Return the [x, y] coordinate for the center point of the cell that contains the specified text.  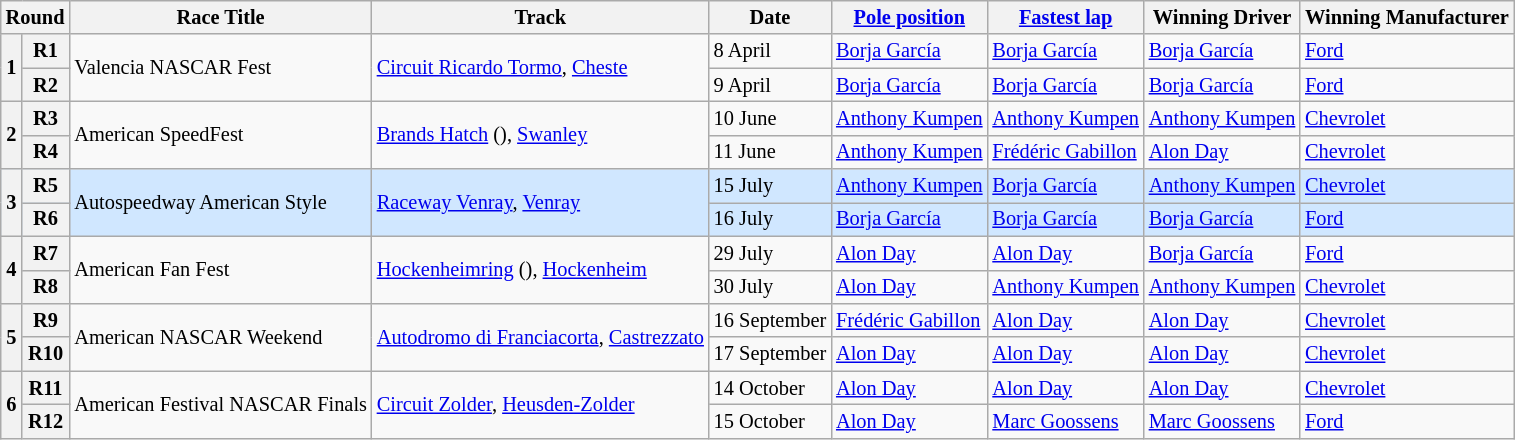
R4 [46, 152]
R5 [46, 186]
14 October [770, 388]
17 September [770, 354]
10 June [770, 118]
American Fan Fest [220, 270]
R10 [46, 354]
American SpeedFest [220, 134]
Circuit Zolder, Heusden-Zolder [540, 404]
30 July [770, 287]
16 July [770, 219]
Track [540, 17]
Circuit Ricardo Tormo, Cheste [540, 68]
15 October [770, 421]
8 April [770, 51]
R1 [46, 51]
Autodromo di Franciacorta, Castrezzato [540, 336]
American NASCAR Weekend [220, 336]
Fastest lap [1065, 17]
11 June [770, 152]
Round [36, 17]
Winning Driver [1222, 17]
16 September [770, 320]
R11 [46, 388]
Valencia NASCAR Fest [220, 68]
6 [12, 404]
Brands Hatch (), Swanley [540, 134]
5 [12, 336]
R8 [46, 287]
Pole position [909, 17]
R9 [46, 320]
R3 [46, 118]
R2 [46, 85]
American Festival NASCAR Finals [220, 404]
9 April [770, 85]
15 July [770, 186]
R7 [46, 253]
Race Title [220, 17]
R6 [46, 219]
Winning Manufacturer [1406, 17]
4 [12, 270]
3 [12, 202]
Hockenheimring (), Hockenheim [540, 270]
Raceway Venray, Venray [540, 202]
2 [12, 134]
Autospeedway American Style [220, 202]
29 July [770, 253]
1 [12, 68]
R12 [46, 421]
Date [770, 17]
